From the cell containing the given text, extract its center point as [x, y] coordinate. 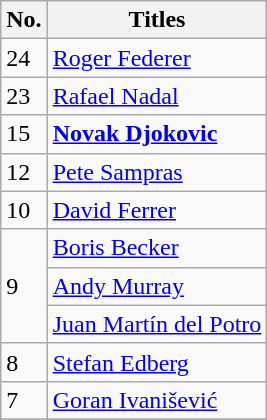
Pete Sampras [157, 172]
Boris Becker [157, 248]
Stefan Edberg [157, 362]
Roger Federer [157, 58]
Titles [157, 20]
No. [24, 20]
Goran Ivanišević [157, 400]
10 [24, 210]
9 [24, 286]
Juan Martín del Potro [157, 324]
Novak Djokovic [157, 134]
12 [24, 172]
8 [24, 362]
15 [24, 134]
23 [24, 96]
24 [24, 58]
Andy Murray [157, 286]
7 [24, 400]
Rafael Nadal [157, 96]
David Ferrer [157, 210]
